Search for the cell housing the specified text and yield its (x, y) center coordinate. 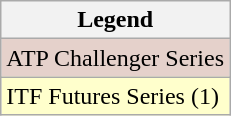
ATP Challenger Series (116, 58)
Legend (116, 20)
ITF Futures Series (1) (116, 96)
